Identify which cell holds the provided text, then report its [X, Y] central coordinate. 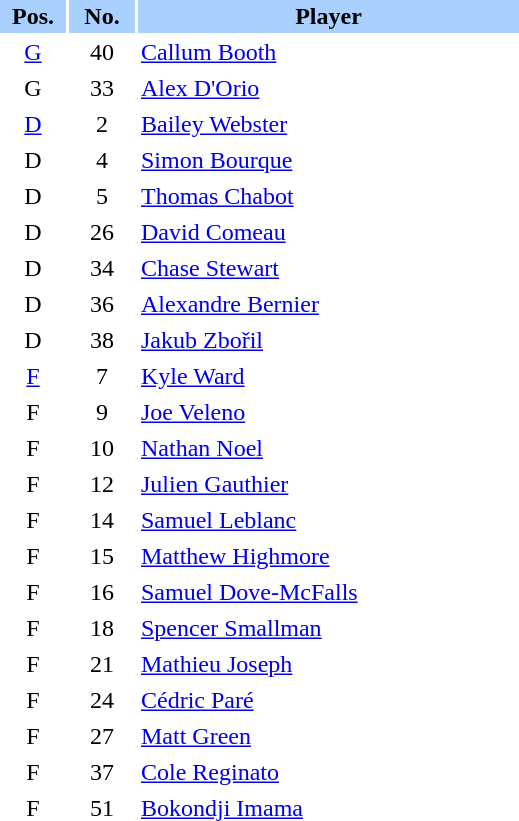
Alexandre Bernier [328, 304]
Matt Green [328, 736]
Simon Bourque [328, 160]
33 [102, 88]
Samuel Leblanc [328, 520]
Thomas Chabot [328, 196]
Joe Veleno [328, 412]
Julien Gauthier [328, 484]
Cédric Paré [328, 700]
18 [102, 628]
21 [102, 664]
4 [102, 160]
40 [102, 52]
2 [102, 124]
Nathan Noel [328, 448]
12 [102, 484]
No. [102, 16]
Samuel Dove-McFalls [328, 592]
5 [102, 196]
10 [102, 448]
Matthew Highmore [328, 556]
Spencer Smallman [328, 628]
37 [102, 772]
14 [102, 520]
Pos. [33, 16]
38 [102, 340]
Jakub Zbořil [328, 340]
15 [102, 556]
Alex D'Orio [328, 88]
34 [102, 268]
7 [102, 376]
Player [328, 16]
9 [102, 412]
Chase Stewart [328, 268]
Kyle Ward [328, 376]
Bailey Webster [328, 124]
36 [102, 304]
24 [102, 700]
Mathieu Joseph [328, 664]
David Comeau [328, 232]
27 [102, 736]
Cole Reginato [328, 772]
16 [102, 592]
26 [102, 232]
Callum Booth [328, 52]
